Capture the cell that displays the provided text and extract its (X, Y) central coordinate. 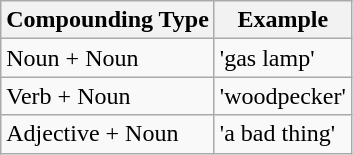
Noun + Noun (108, 58)
'gas lamp' (282, 58)
Example (282, 20)
'a bad thing' (282, 134)
Verb + Noun (108, 96)
Adjective + Noun (108, 134)
'woodpecker' (282, 96)
Compounding Type (108, 20)
